Identify which cell holds the provided text, then report its (X, Y) central coordinate. 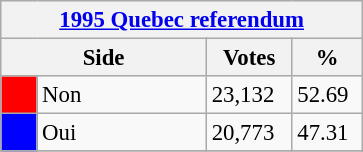
Votes (249, 58)
52.69 (328, 95)
47.31 (328, 133)
Non (122, 95)
Oui (122, 133)
1995 Quebec referendum (182, 20)
Side (104, 58)
% (328, 58)
20,773 (249, 133)
23,132 (249, 95)
